Detect which cell encompasses the target text, then output its [x, y] center coordinate. 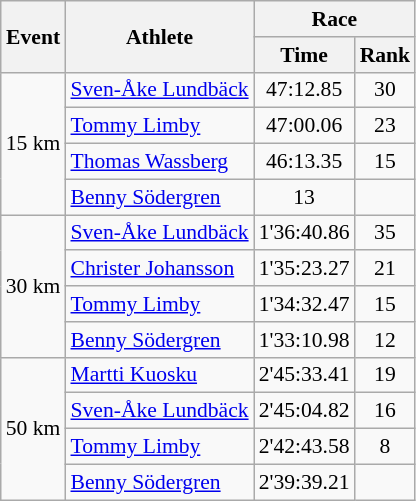
Rank [386, 55]
Christer Johansson [159, 269]
2'39:39.21 [304, 482]
30 km [34, 286]
2'45:33.41 [304, 375]
30 [386, 90]
Race [335, 19]
46:13.35 [304, 162]
Time [304, 55]
50 km [34, 428]
1'36:40.86 [304, 233]
Martti Kuosku [159, 375]
Athlete [159, 36]
12 [386, 340]
1'34:32.47 [304, 304]
21 [386, 269]
47:00.06 [304, 126]
35 [386, 233]
47:12.85 [304, 90]
1'35:23.27 [304, 269]
16 [386, 411]
1'33:10.98 [304, 340]
2'42:43.58 [304, 447]
2'45:04.82 [304, 411]
19 [386, 375]
8 [386, 447]
Thomas Wassberg [159, 162]
13 [304, 197]
Event [34, 36]
23 [386, 126]
15 km [34, 143]
